From the cell containing the given text, extract its center point as [X, Y] coordinate. 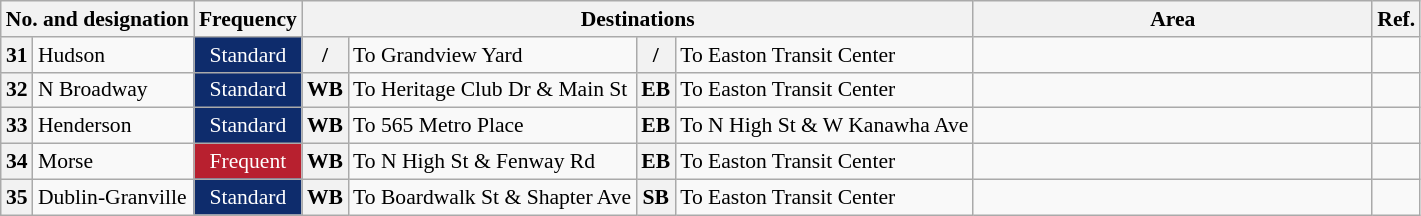
To Heritage Club Dr & Main St [492, 90]
No. and designation [98, 19]
To 565 Metro Place [492, 126]
33 [17, 126]
To N High St & Fenway Rd [492, 162]
To Boardwalk St & Shapter Ave [492, 197]
Henderson [114, 126]
31 [17, 55]
Area [1172, 19]
Ref. [1396, 19]
Hudson [114, 55]
Destinations [638, 19]
35 [17, 197]
To Grandview Yard [492, 55]
Frequency [248, 19]
Dublin-Granville [114, 197]
N Broadway [114, 90]
32 [17, 90]
Morse [114, 162]
34 [17, 162]
To N High St & W Kanawha Ave [824, 126]
SB [656, 197]
Frequent [248, 162]
